Return [x, y] of the center of cell containing provided text 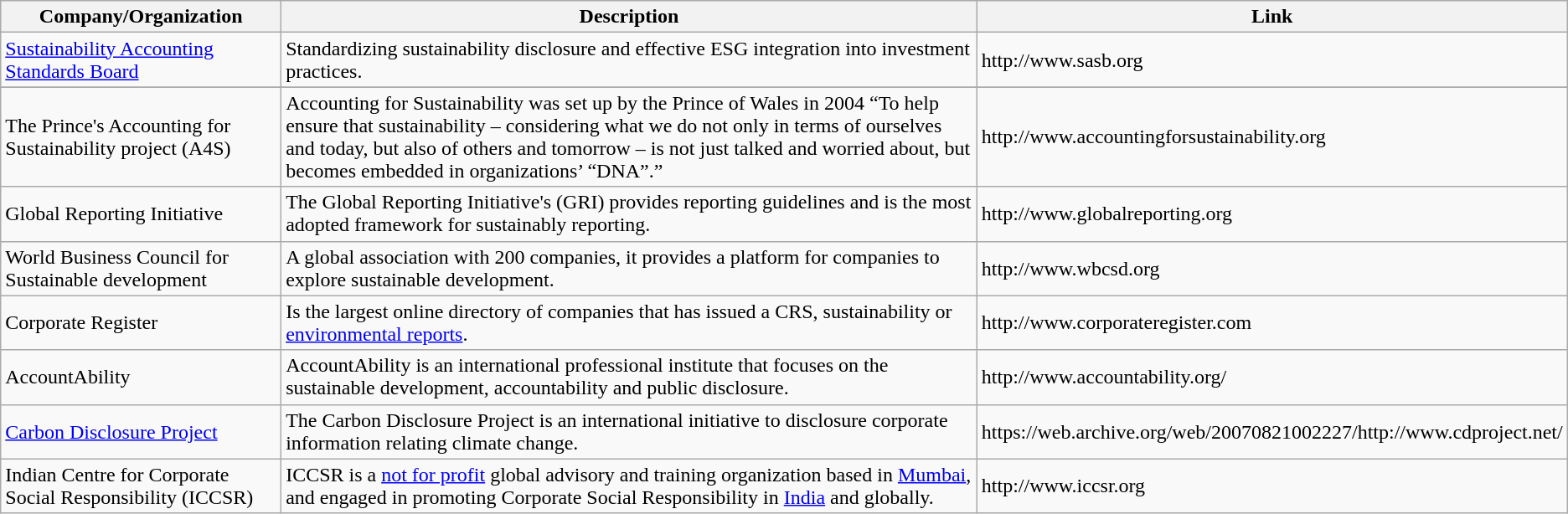
The Prince's Accounting for Sustainability project (A4S) [141, 137]
Indian Centre for Corporate Social Responsibility (ICCSR) [141, 486]
http://www.corporateregister.com [1271, 323]
http://www.accountingforsustainability.org [1271, 137]
Is the largest online directory of companies that has issued a CRS, sustainability or environmental reports. [630, 323]
Corporate Register [141, 323]
Global Reporting Initiative [141, 214]
AccountAbility is an international professional institute that focuses on the sustainable development, accountability and public disclosure. [630, 377]
https://web.archive.org/web/20070821002227/http://www.cdproject.net/ [1271, 432]
The Carbon Disclosure Project is an international initiative to disclosure corporate information relating climate change. [630, 432]
http://www.wbcsd.org [1271, 268]
http://www.iccsr.org [1271, 486]
Standardizing sustainability disclosure and effective ESG integration into investment practices. [630, 60]
http://www.sasb.org [1271, 60]
AccountAbility [141, 377]
Description [630, 17]
A global association with 200 companies, it provides a platform for companies to explore sustainable development. [630, 268]
The Global Reporting Initiative's (GRI) provides reporting guidelines and is the most adopted framework for sustainably reporting. [630, 214]
Carbon Disclosure Project [141, 432]
http://www.accountability.org/ [1271, 377]
Sustainability Accounting Standards Board [141, 60]
http://www.globalreporting.org [1271, 214]
World Business Council for Sustainable development [141, 268]
Company/Organization [141, 17]
Link [1271, 17]
